Return [X, Y] of the center of cell containing provided text 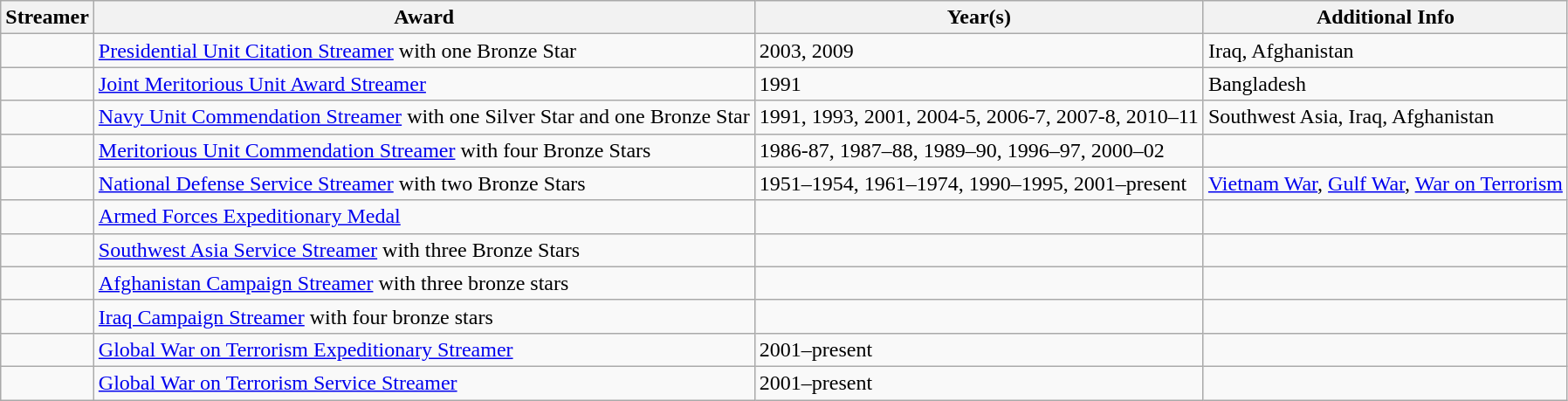
Presidential Unit Citation Streamer with one Bronze Star [424, 51]
National Defense Service Streamer with two Bronze Stars [424, 183]
Vietnam War, Gulf War, War on Terrorism [1385, 183]
Southwest Asia Service Streamer with three Bronze Stars [424, 250]
Afghanistan Campaign Streamer with three bronze stars [424, 283]
Year(s) [979, 17]
Iraq Campaign Streamer with four bronze stars [424, 316]
Navy Unit Commendation Streamer with one Silver Star and one Bronze Star [424, 117]
Meritorious Unit Commendation Streamer with four Bronze Stars [424, 150]
Southwest Asia, Iraq, Afghanistan [1385, 117]
1991, 1993, 2001, 2004-5, 2006-7, 2007-8, 2010–11 [979, 117]
Joint Meritorious Unit Award Streamer [424, 84]
Additional Info [1385, 17]
Global War on Terrorism Service Streamer [424, 383]
Bangladesh [1385, 84]
1951–1954, 1961–1974, 1990–1995, 2001–present [979, 183]
Armed Forces Expeditionary Medal [424, 217]
Award [424, 17]
Streamer [47, 17]
Iraq, Afghanistan [1385, 51]
2003, 2009 [979, 51]
Global War on Terrorism Expeditionary Streamer [424, 349]
1991 [979, 84]
1986-87, 1987–88, 1989–90, 1996–97, 2000–02 [979, 150]
